Scan for the cell matching the given text and deliver its [X, Y] coordinate at center. 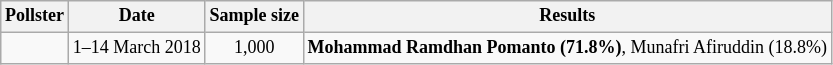
1,000 [254, 48]
Mohammad Ramdhan Pomanto (71.8%), Munafri Afiruddin (18.8%) [567, 48]
Date [136, 16]
1–14 March 2018 [136, 48]
Pollster [35, 16]
Sample size [254, 16]
Results [567, 16]
